Detect which cell encompasses the target text, then output its [X, Y] center coordinate. 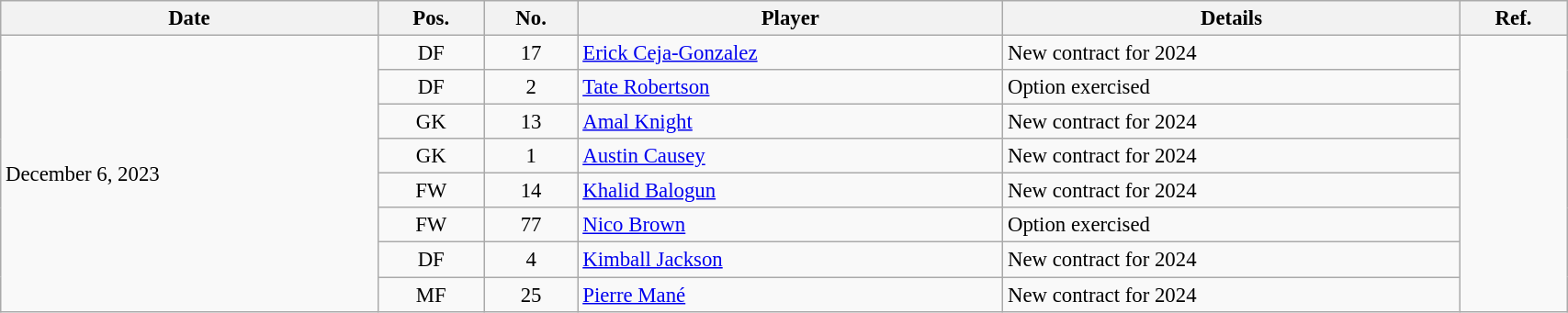
Amal Knight [790, 122]
17 [531, 53]
14 [531, 191]
No. [531, 18]
Kimball Jackson [790, 260]
1 [531, 156]
MF [431, 295]
4 [531, 260]
77 [531, 225]
25 [531, 295]
Khalid Balogun [790, 191]
Austin Causey [790, 156]
Player [790, 18]
December 6, 2023 [189, 174]
Date [189, 18]
2 [531, 87]
Pos. [431, 18]
Tate Robertson [790, 87]
Nico Brown [790, 225]
Erick Ceja-Gonzalez [790, 53]
Pierre Mané [790, 295]
Details [1232, 18]
13 [531, 122]
Ref. [1513, 18]
